Capture the cell that displays the provided text and extract its (X, Y) central coordinate. 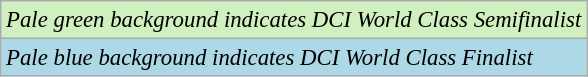
Pale green background indicates DCI World Class Semifinalist (294, 20)
Pale blue background indicates DCI World Class Finalist (294, 58)
